Capture the cell that displays the provided text and extract its (X, Y) central coordinate. 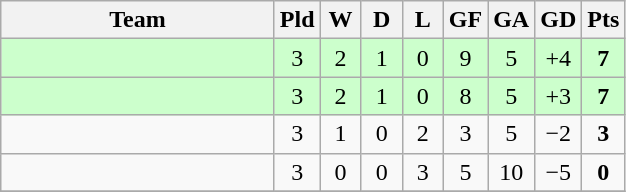
−2 (558, 134)
GD (558, 20)
+4 (558, 58)
L (422, 20)
9 (465, 58)
10 (512, 172)
Team (138, 20)
GA (512, 20)
8 (465, 96)
Pld (297, 20)
Pts (604, 20)
GF (465, 20)
W (340, 20)
+3 (558, 96)
D (382, 20)
−5 (558, 172)
